Extract the (X, Y) coordinate from the center of the cell holding the provided text.  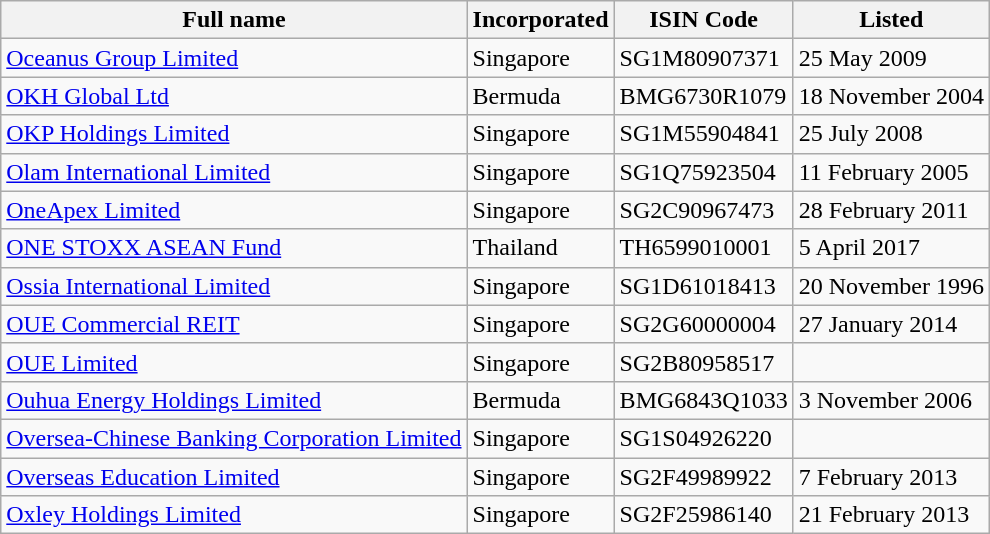
Listed (891, 20)
5 April 2017 (891, 248)
SG2F25986140 (704, 515)
BMG6730R1079 (704, 96)
Overseas Education Limited (234, 477)
ISIN Code (704, 20)
SG1D61018413 (704, 286)
SG1S04926220 (704, 438)
Oceanus Group Limited (234, 58)
25 July 2008 (891, 134)
Ossia International Limited (234, 286)
28 February 2011 (891, 210)
OKH Global Ltd (234, 96)
BMG6843Q1033 (704, 400)
3 November 2006 (891, 400)
OKP Holdings Limited (234, 134)
Incorporated (540, 20)
Oxley Holdings Limited (234, 515)
ONE STOXX ASEAN Fund (234, 248)
20 November 1996 (891, 286)
SG1Q75923504 (704, 172)
18 November 2004 (891, 96)
SG2F49989922 (704, 477)
Ouhua Energy Holdings Limited (234, 400)
25 May 2009 (891, 58)
Full name (234, 20)
27 January 2014 (891, 324)
SG2G60000004 (704, 324)
Thailand (540, 248)
SG2C90967473 (704, 210)
OUE Commercial REIT (234, 324)
OneApex Limited (234, 210)
OUE Limited (234, 362)
11 February 2005 (891, 172)
SG1M80907371 (704, 58)
21 February 2013 (891, 515)
Olam International Limited (234, 172)
7 February 2013 (891, 477)
Oversea-Chinese Banking Corporation Limited (234, 438)
TH6599010001 (704, 248)
SG1M55904841 (704, 134)
SG2B80958517 (704, 362)
